From the cell containing the given text, extract its center point as (x, y) coordinate. 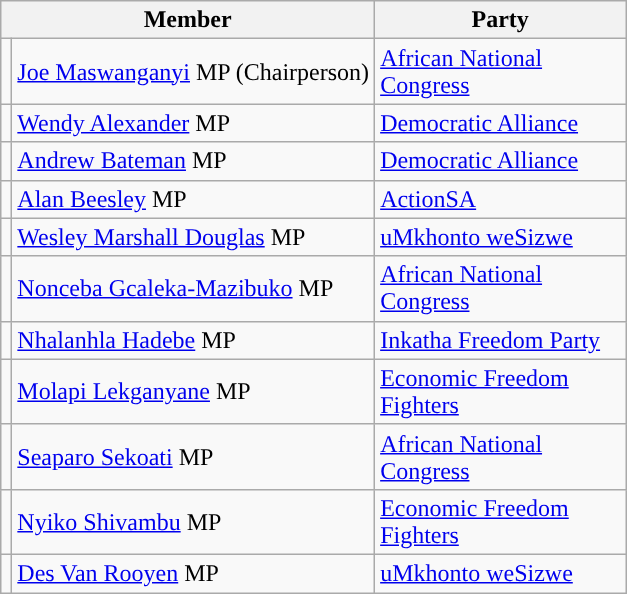
Molapi Lekganyane MP (194, 392)
Nonceba Gcaleka-Mazibuko MP (194, 288)
Nyiko Shivambu MP (194, 522)
Inkatha Freedom Party (500, 340)
Nhalanhla Hadebe MP (194, 340)
ActionSA (500, 199)
Member (188, 20)
Joe Maswanganyi MP (Chairperson) (194, 72)
Party (500, 20)
Des Van Rooyen MP (194, 573)
Alan Beesley MP (194, 199)
Seaparo Sekoati MP (194, 456)
Andrew Bateman MP (194, 161)
Wendy Alexander MP (194, 123)
Wesley Marshall Douglas MP (194, 237)
